Return [X, Y] of the center of cell containing provided text 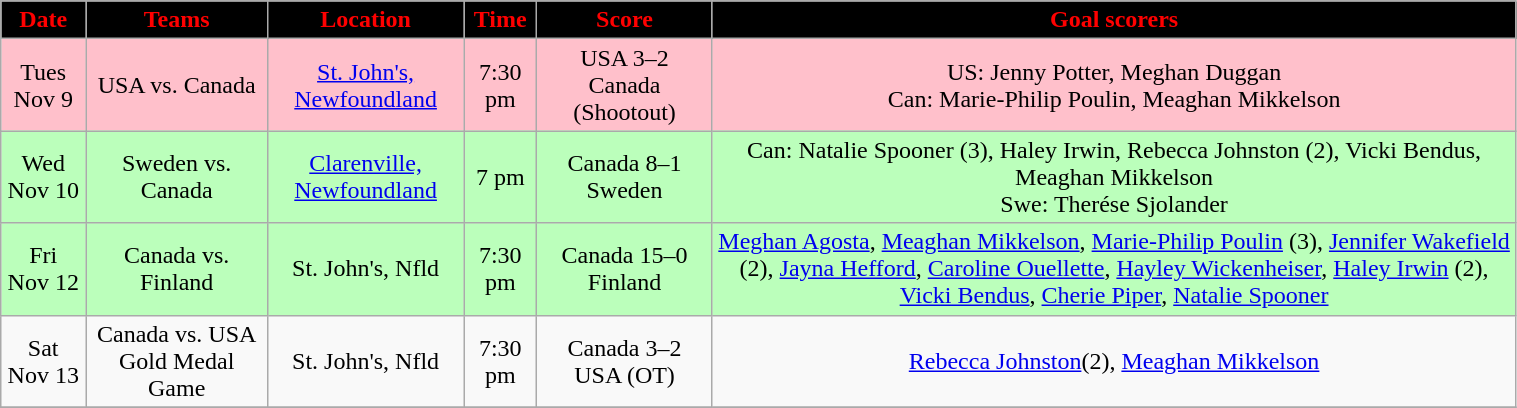
Sat Nov 13 [44, 361]
Score [624, 20]
Sweden vs. Canada [177, 177]
Rebecca Johnston(2), Meaghan Mikkelson [1114, 361]
US: Jenny Potter, Meghan Duggan Can: Marie-Philip Poulin, Meaghan Mikkelson [1114, 85]
7 pm [500, 177]
Fri Nov 12 [44, 269]
Location [366, 20]
Canada vs. Finland [177, 269]
Canada 3–2 USA (OT) [624, 361]
Canada vs. USA Gold Medal Game [177, 361]
USA 3–2 Canada (Shootout) [624, 85]
Teams [177, 20]
Can: Natalie Spooner (3), Haley Irwin, Rebecca Johnston (2), Vicki Bendus, Meaghan Mikkelson Swe: Therése Sjolander [1114, 177]
Canada 8–1 Sweden [624, 177]
Goal scorers [1114, 20]
Date [44, 20]
USA vs. Canada [177, 85]
Canada 15–0 Finland [624, 269]
Clarenville, Newfoundland [366, 177]
Tues Nov 9 [44, 85]
St. John's, Newfoundland [366, 85]
Wed Nov 10 [44, 177]
Time [500, 20]
